Output the [X, Y] coordinate of the center of the cell containing the given text.  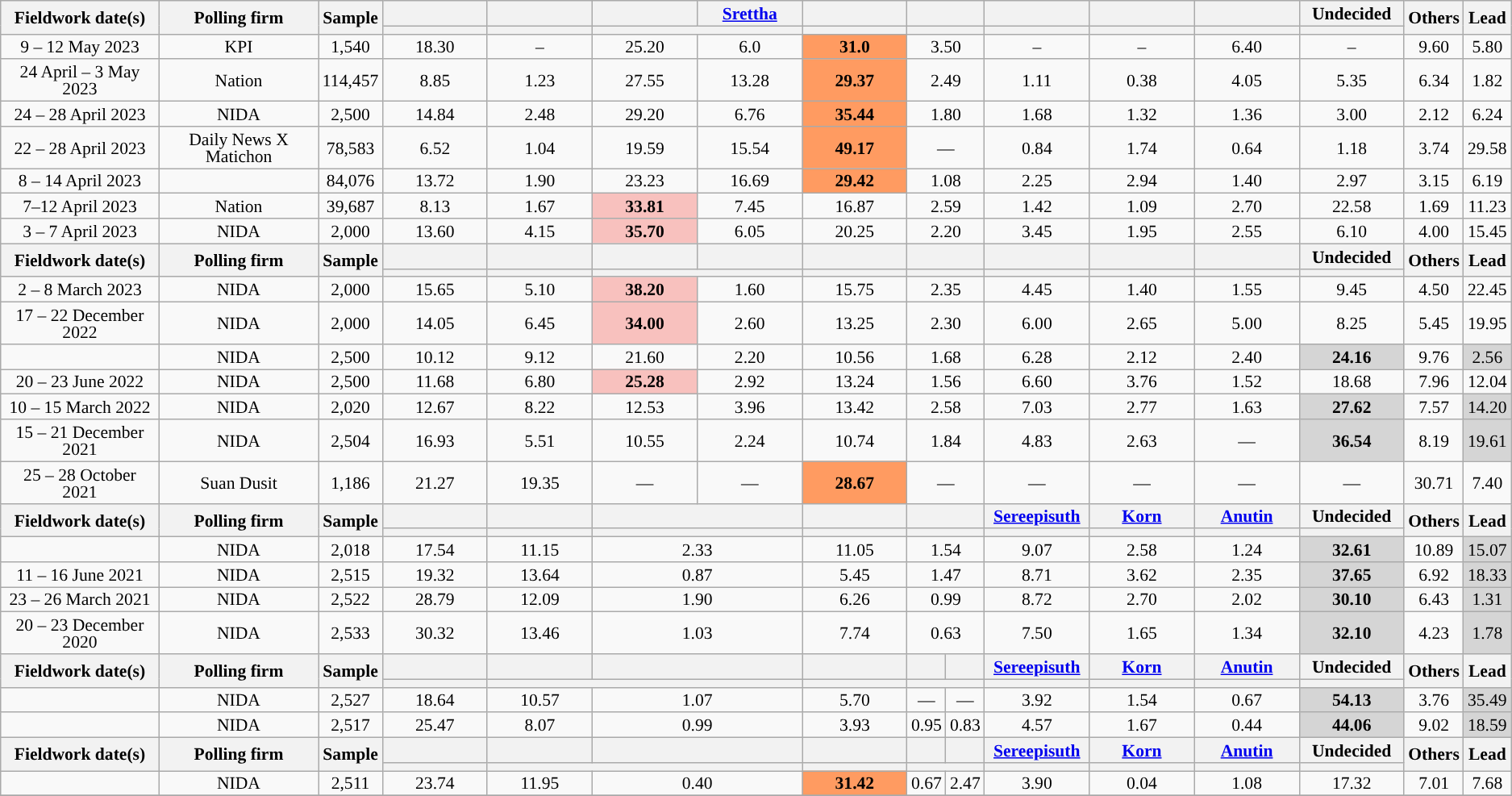
0.63 [946, 633]
84,076 [351, 181]
19.35 [539, 482]
3.50 [946, 47]
30.32 [435, 633]
31.0 [855, 47]
24 April – 3 May 2023 [80, 81]
2,018 [351, 550]
10.55 [645, 440]
6.52 [435, 148]
8.19 [1434, 440]
0.83 [965, 726]
17 – 22 December 2022 [80, 323]
31.42 [855, 784]
30.71 [1434, 482]
22.45 [1487, 290]
2.48 [539, 115]
13.46 [539, 633]
54.13 [1352, 700]
6.34 [1434, 81]
3.45 [1037, 231]
Srettha [750, 13]
49.17 [855, 148]
9.60 [1434, 47]
1.07 [698, 700]
2.33 [698, 550]
13.25 [855, 323]
29.37 [855, 81]
14.84 [435, 115]
2.49 [946, 81]
27.62 [1352, 406]
36.54 [1352, 440]
2.97 [1352, 181]
2.55 [1247, 231]
34.00 [645, 323]
114,457 [351, 81]
2,522 [351, 600]
29.42 [855, 181]
1.60 [750, 290]
1,186 [351, 482]
1.65 [1142, 633]
14.20 [1487, 406]
6.05 [750, 231]
2.63 [1142, 440]
9.02 [1434, 726]
6.80 [539, 382]
6.19 [1487, 181]
15 – 21 December 2021 [80, 440]
1.32 [1142, 115]
12.09 [539, 600]
11.05 [855, 550]
2,511 [351, 784]
12.67 [435, 406]
2.47 [965, 784]
7.45 [750, 206]
0.64 [1247, 148]
27.55 [645, 81]
1.63 [1247, 406]
1.31 [1487, 600]
16.69 [750, 181]
1.80 [946, 115]
Daily News X Matichon [239, 148]
13.42 [855, 406]
2.25 [1037, 181]
15.65 [435, 290]
3.92 [1037, 700]
2.59 [946, 206]
44.06 [1352, 726]
19.32 [435, 574]
11.23 [1487, 206]
8.85 [435, 81]
0.84 [1037, 148]
6.28 [1037, 356]
18.33 [1487, 574]
19.95 [1487, 323]
1.82 [1487, 81]
8.25 [1352, 323]
25.20 [645, 47]
10.89 [1434, 550]
10 – 15 March 2022 [80, 406]
30.10 [1352, 600]
2.65 [1142, 323]
19.61 [1487, 440]
23.23 [645, 181]
7.40 [1487, 482]
7.68 [1487, 784]
2.24 [750, 440]
16.87 [855, 206]
6.24 [1487, 115]
4.15 [539, 231]
19.59 [645, 148]
25.28 [645, 382]
15.54 [750, 148]
6.26 [855, 600]
Suan Dusit [239, 482]
6.45 [539, 323]
18.64 [435, 700]
9.12 [539, 356]
17.32 [1352, 784]
1.23 [539, 81]
5.35 [1352, 81]
5.51 [539, 440]
28.79 [435, 600]
4.23 [1434, 633]
3.93 [855, 726]
10.74 [855, 440]
6.10 [1352, 231]
5.80 [1487, 47]
4.00 [1434, 231]
5.10 [539, 290]
4.57 [1037, 726]
14.05 [435, 323]
2 – 8 March 2023 [80, 290]
6.92 [1434, 574]
6.40 [1247, 47]
7.01 [1434, 784]
9 – 12 May 2023 [80, 47]
20 – 23 June 2022 [80, 382]
3.62 [1142, 574]
1.52 [1247, 382]
8.71 [1037, 574]
4.83 [1037, 440]
24.16 [1352, 356]
2.40 [1247, 356]
38.20 [645, 290]
5.70 [855, 700]
15.75 [855, 290]
1.42 [1037, 206]
25.47 [435, 726]
15.07 [1487, 550]
0.87 [698, 574]
2.02 [1247, 600]
1.74 [1142, 148]
6.00 [1037, 323]
0.40 [698, 784]
7.96 [1434, 382]
1.34 [1247, 633]
2,020 [351, 406]
6.60 [1037, 382]
23.74 [435, 784]
1.03 [698, 633]
3.00 [1352, 115]
78,583 [351, 148]
4.05 [1247, 81]
35.44 [855, 115]
3.15 [1434, 181]
0.38 [1142, 81]
0.95 [927, 726]
24 – 28 April 2023 [80, 115]
7.74 [855, 633]
10.12 [435, 356]
18.59 [1487, 726]
13.64 [539, 574]
20.25 [855, 231]
8 – 14 April 2023 [80, 181]
21.60 [645, 356]
11.68 [435, 382]
17.54 [435, 550]
3 – 7 April 2023 [80, 231]
11 – 16 June 2021 [80, 574]
37.65 [1352, 574]
8.22 [539, 406]
2.94 [1142, 181]
1.11 [1037, 81]
2.56 [1487, 356]
1.36 [1247, 115]
1.09 [1142, 206]
8.72 [1037, 600]
2,517 [351, 726]
6.0 [750, 47]
10.57 [539, 700]
10.56 [855, 356]
18.68 [1352, 382]
12.04 [1487, 382]
13.28 [750, 81]
16.93 [435, 440]
32.61 [1352, 550]
28.67 [855, 482]
2,515 [351, 574]
11.95 [539, 784]
1.18 [1352, 148]
5.00 [1247, 323]
13.24 [855, 382]
2,504 [351, 440]
22.58 [1352, 206]
4.50 [1434, 290]
2,533 [351, 633]
KPI [239, 47]
21.27 [435, 482]
0.04 [1142, 784]
3.96 [750, 406]
4.45 [1037, 290]
1,540 [351, 47]
25 – 28 October 2021 [80, 482]
6.76 [750, 115]
7.50 [1037, 633]
35.49 [1487, 700]
32.10 [1352, 633]
1.47 [946, 574]
9.76 [1434, 356]
29.58 [1487, 148]
13.60 [435, 231]
2.30 [946, 323]
1.04 [539, 148]
2.60 [750, 323]
3.90 [1037, 784]
7.57 [1434, 406]
18.30 [435, 47]
2,527 [351, 700]
3.74 [1434, 148]
2.77 [1142, 406]
15.45 [1487, 231]
33.81 [645, 206]
9.45 [1352, 290]
2.92 [750, 382]
35.70 [645, 231]
29.20 [645, 115]
11.15 [539, 550]
7–12 April 2023 [80, 206]
13.72 [435, 181]
39,687 [351, 206]
0.44 [1247, 726]
1.95 [1142, 231]
23 – 26 March 2021 [80, 600]
22 – 28 April 2023 [80, 148]
9.07 [1037, 550]
1.69 [1434, 206]
1.55 [1247, 290]
8.13 [435, 206]
1.78 [1487, 633]
1.84 [946, 440]
12.53 [645, 406]
8.07 [539, 726]
6.43 [1434, 600]
1.24 [1247, 550]
7.03 [1037, 406]
1.56 [946, 382]
20 – 23 December 2020 [80, 633]
